Scan for the cell matching the given text and deliver its (X, Y) coordinate at center. 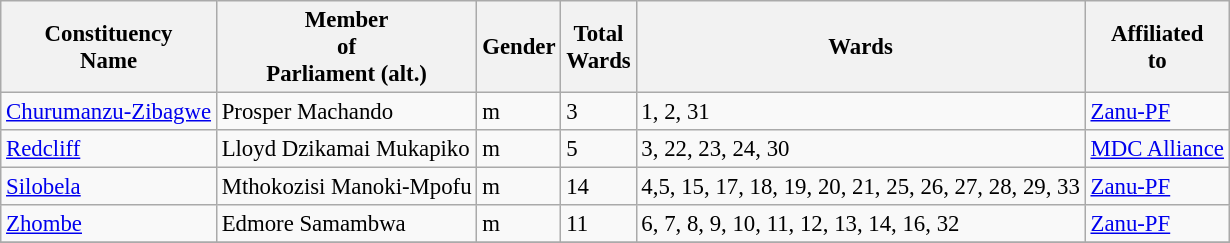
Lloyd Dzikamai Mukapiko (346, 149)
ConstituencyName (109, 47)
4,5, 15, 17, 18, 19, 20, 21, 25, 26, 27, 28, 29, 33 (860, 187)
1, 2, 31 (860, 112)
Wards (860, 47)
Churumanzu-Zibagwe (109, 112)
3, 22, 23, 24, 30 (860, 149)
TotalWards (598, 47)
Silobela (109, 187)
Prosper Machando (346, 112)
14 (598, 187)
Affiliatedto (1157, 47)
5 (598, 149)
MDC Alliance (1157, 149)
Mthokozisi Manoki-Mpofu (346, 187)
Gender (519, 47)
Edmore Samambwa (346, 224)
11 (598, 224)
MemberofParliament (alt.) (346, 47)
Zhombe (109, 224)
3 (598, 112)
6, 7, 8, 9, 10, 11, 12, 13, 14, 16, 32 (860, 224)
Redcliff (109, 149)
